Extract the [x, y] coordinate from the center of the cell holding the provided text.  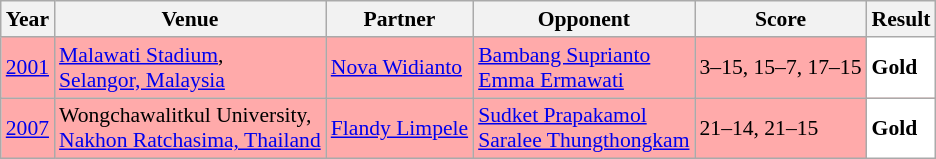
Bambang Suprianto Emma Ermawati [584, 68]
Wongchawalitkul University,Nakhon Ratchasima, Thailand [190, 128]
Nova Widianto [400, 68]
Score [780, 19]
Sudket Prapakamol Saralee Thungthongkam [584, 128]
Flandy Limpele [400, 128]
Venue [190, 19]
Result [902, 19]
Year [28, 19]
21–14, 21–15 [780, 128]
2007 [28, 128]
Opponent [584, 19]
Malawati Stadium,Selangor, Malaysia [190, 68]
Partner [400, 19]
2001 [28, 68]
3–15, 15–7, 17–15 [780, 68]
